Scan for the cell matching the given text and deliver its (X, Y) coordinate at center. 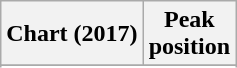
Chart (2017) (72, 34)
Peak position (189, 34)
